Detect which cell encompasses the target text, then output its [X, Y] center coordinate. 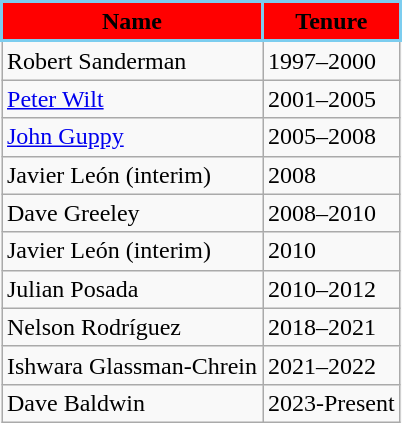
John Guppy [132, 137]
Nelson Rodríguez [132, 327]
2021–2022 [331, 365]
2023-Present [331, 403]
Dave Baldwin [132, 403]
1997–2000 [331, 60]
Dave Greeley [132, 213]
2001–2005 [331, 99]
Ishwara Glassman-Chrein [132, 365]
Robert Sanderman [132, 60]
2018–2021 [331, 327]
Peter Wilt [132, 99]
2008 [331, 175]
Name [132, 22]
Tenure [331, 22]
2008–2010 [331, 213]
2005–2008 [331, 137]
2010–2012 [331, 289]
2010 [331, 251]
Julian Posada [132, 289]
